Return the (X, Y) coordinate for the center point of the cell that contains the specified text.  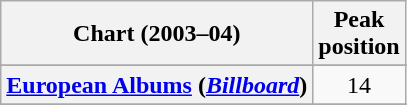
Chart (2003–04) (157, 34)
Peakposition (359, 34)
14 (359, 85)
European Albums (Billboard) (157, 85)
